Return [X, Y] of the center of cell containing provided text 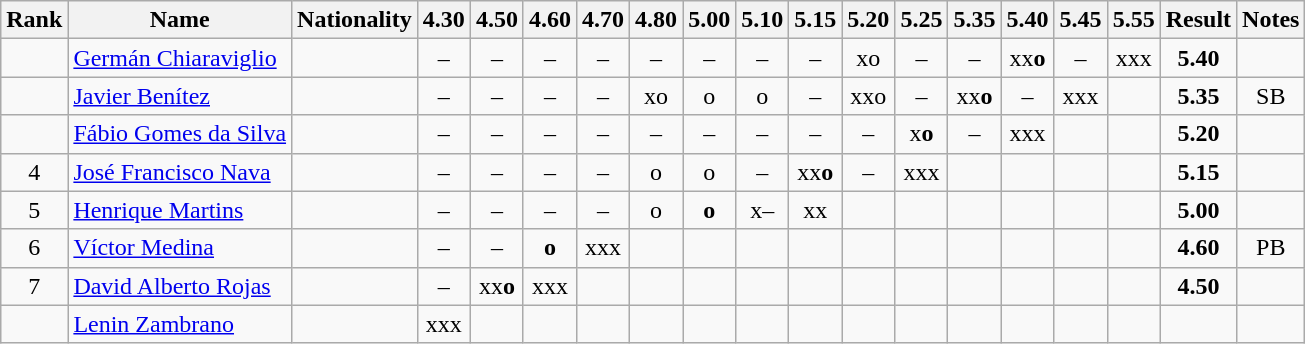
7 [34, 286]
Nationality [355, 20]
Name [180, 20]
x– [762, 210]
5.45 [1080, 20]
4.30 [444, 20]
Javier Benítez [180, 96]
Notes [1271, 20]
Rank [34, 20]
PB [1271, 248]
xx [816, 210]
Result [1198, 20]
5.25 [922, 20]
Lenin Zambrano [180, 324]
5.10 [762, 20]
4 [34, 172]
4.80 [656, 20]
David Alberto Rojas [180, 286]
5 [34, 210]
José Francisco Nava [180, 172]
5.55 [1134, 20]
Fábio Gomes da Silva [180, 134]
Germán Chiaraviglio [180, 58]
Víctor Medina [180, 248]
Henrique Martins [180, 210]
4.70 [602, 20]
6 [34, 248]
SB [1271, 96]
